Return the (X, Y) coordinate for the center point of the cell that contains the specified text.  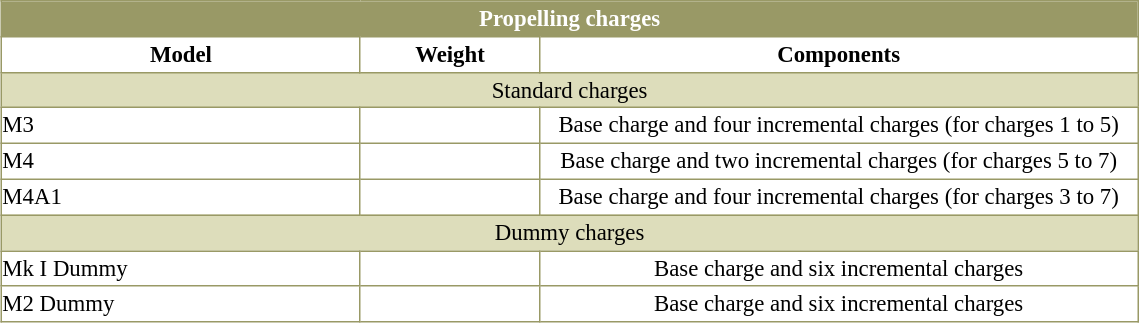
Mk I Dummy (182, 269)
Base charge and two incremental charges (for charges 5 to 7) (839, 162)
M2 Dummy (182, 304)
M4 (182, 162)
Model (182, 54)
Standard charges (570, 90)
Base charge and four incremental charges (for charges 1 to 5) (839, 126)
Dummy charges (570, 233)
Components (839, 54)
M4A1 (182, 197)
Base charge and four incremental charges (for charges 3 to 7) (839, 197)
M3 (182, 126)
Propelling charges (570, 19)
Weight (450, 54)
